Search for the cell housing the specified text and yield its [x, y] center coordinate. 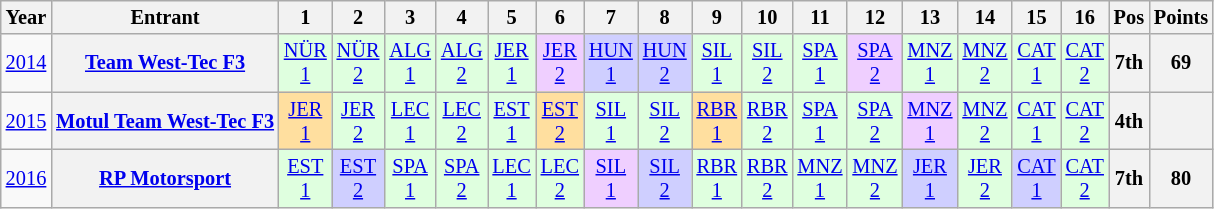
2014 [26, 63]
ALG1 [410, 63]
80 [1181, 178]
3 [410, 17]
ALG2 [462, 63]
2 [358, 17]
4 [462, 17]
RP Motorsport [165, 178]
4th [1129, 121]
7 [611, 17]
15 [1036, 17]
Team West-Tec F3 [165, 63]
9 [717, 17]
2016 [26, 178]
5 [512, 17]
6 [560, 17]
1 [306, 17]
Year [26, 17]
HUN1 [611, 63]
14 [984, 17]
Entrant [165, 17]
10 [767, 17]
12 [874, 17]
HUN2 [665, 63]
2015 [26, 121]
Pos [1129, 17]
NÜR2 [358, 63]
NÜR1 [306, 63]
Points [1181, 17]
Motul Team West-Tec F3 [165, 121]
69 [1181, 63]
11 [820, 17]
16 [1085, 17]
13 [930, 17]
8 [665, 17]
